From the cell containing the given text, extract its center point as (x, y) coordinate. 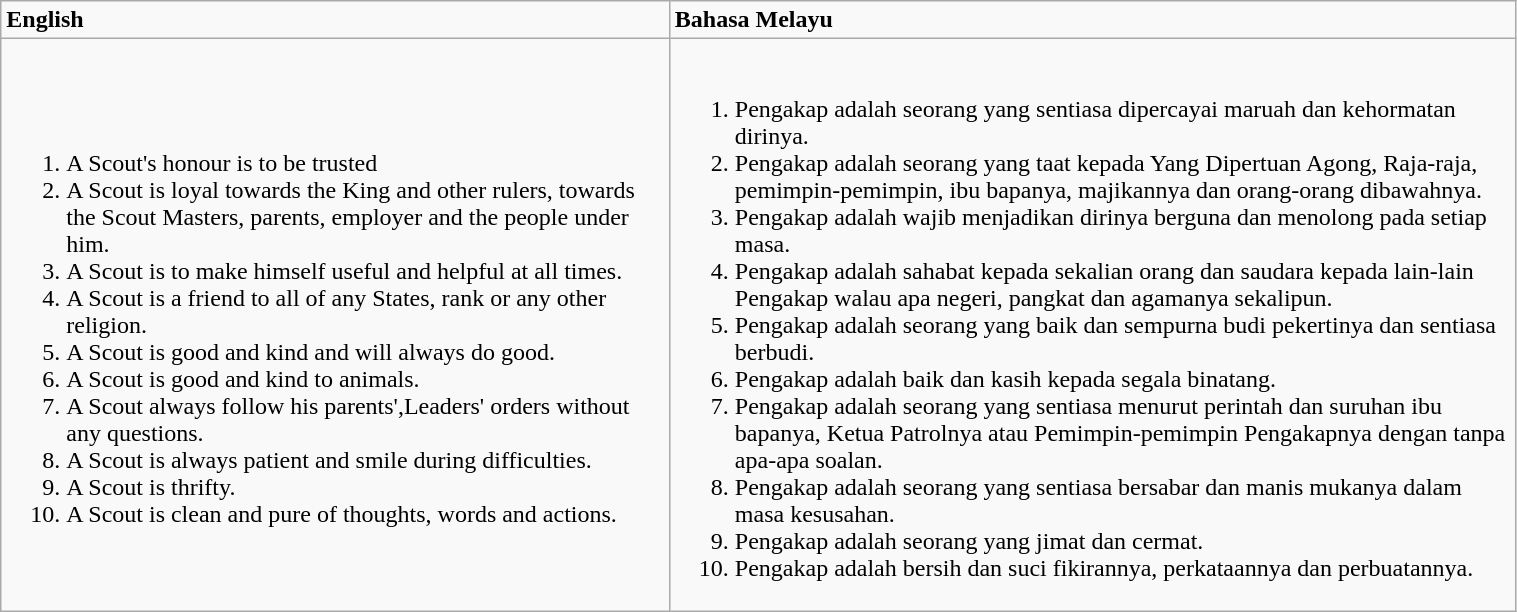
Bahasa Melayu (1092, 20)
English (336, 20)
